From the cell containing the given text, extract its center point as [x, y] coordinate. 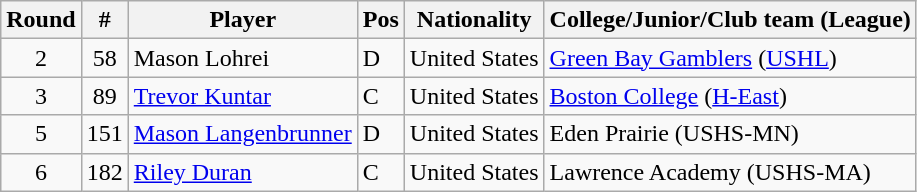
# [104, 20]
Eden Prairie (USHS-MN) [730, 134]
Player [242, 20]
2 [41, 58]
Mason Langenbrunner [242, 134]
Round [41, 20]
Riley Duran [242, 172]
Boston College (H-East) [730, 96]
College/Junior/Club team (League) [730, 20]
Mason Lohrei [242, 58]
Green Bay Gamblers (USHL) [730, 58]
Lawrence Academy (USHS-MA) [730, 172]
89 [104, 96]
Pos [380, 20]
182 [104, 172]
5 [41, 134]
151 [104, 134]
6 [41, 172]
58 [104, 58]
3 [41, 96]
Nationality [474, 20]
Trevor Kuntar [242, 96]
